Return [x, y] of the center of cell containing provided text 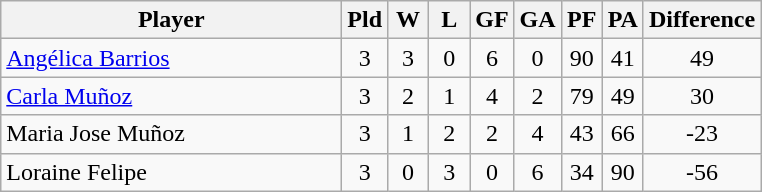
79 [582, 96]
-56 [702, 172]
W [408, 20]
Angélica Barrios [172, 58]
66 [622, 134]
Carla Muñoz [172, 96]
41 [622, 58]
-23 [702, 134]
GF [492, 20]
Difference [702, 20]
30 [702, 96]
GA [538, 20]
34 [582, 172]
Pld [365, 20]
43 [582, 134]
Maria Jose Muñoz [172, 134]
PA [622, 20]
L [450, 20]
Player [172, 20]
Loraine Felipe [172, 172]
PF [582, 20]
